Provide the (x, y) coordinate of the cell's center where the given text is located.  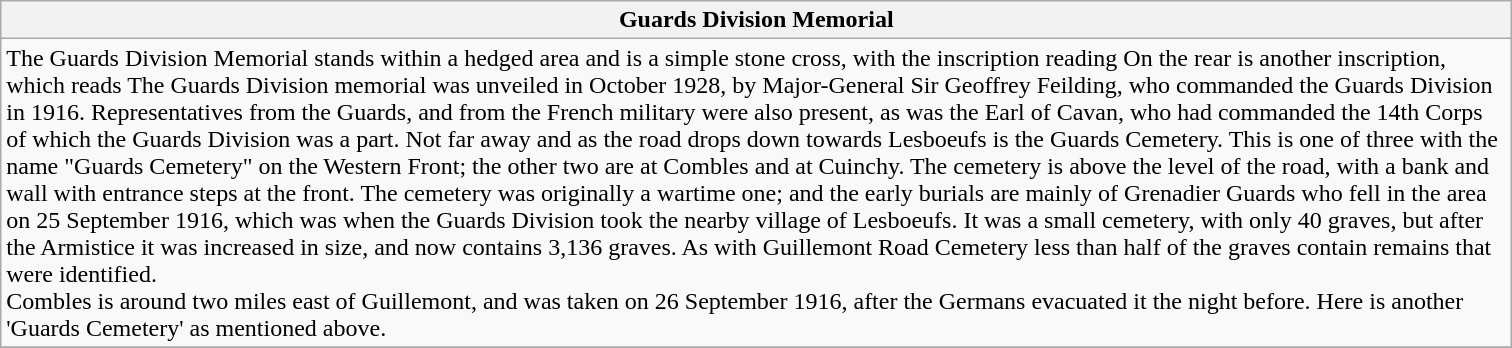
Guards Division Memorial (756, 20)
